Identify which cell holds the provided text, then report its (X, Y) central coordinate. 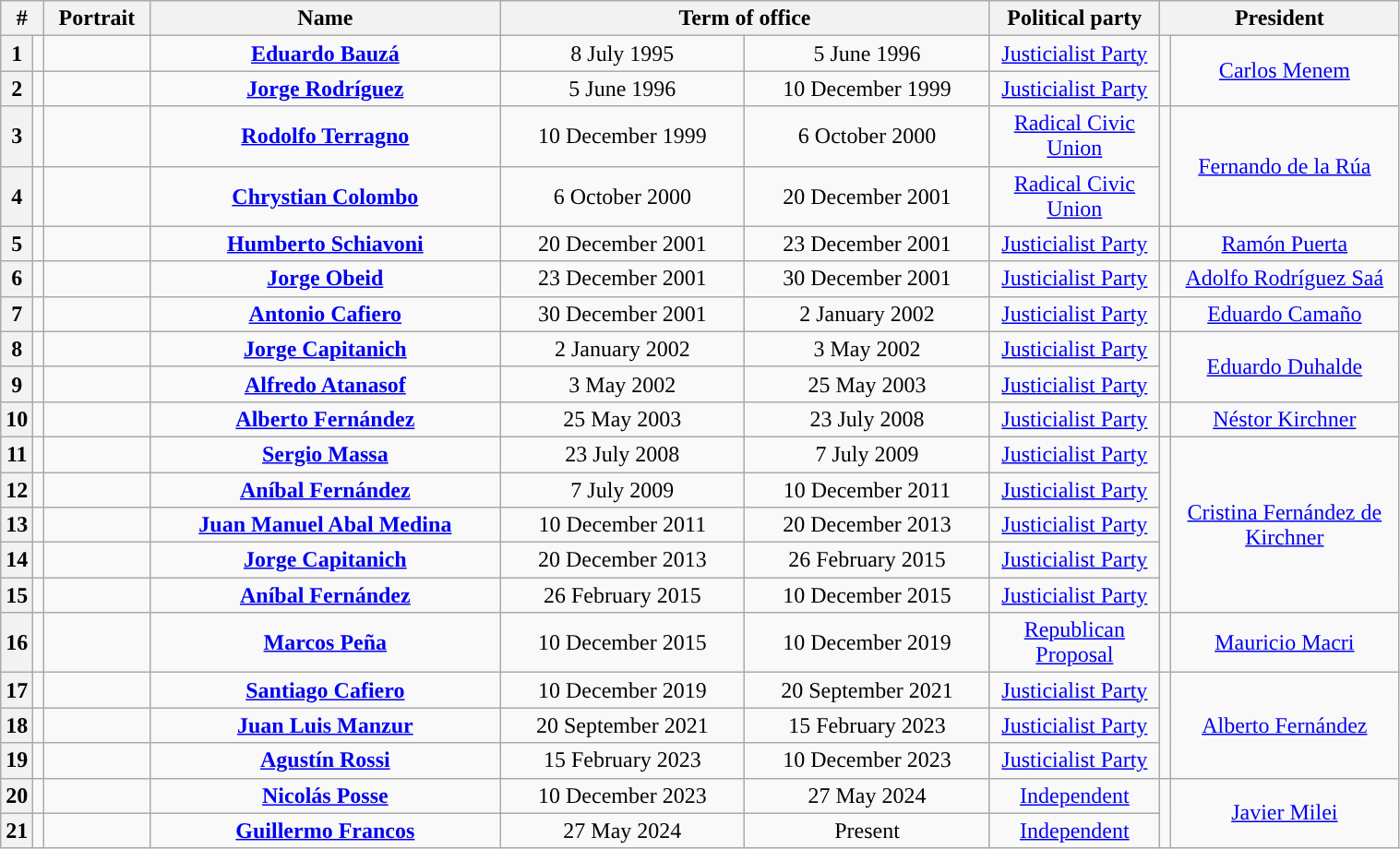
Chrystian Colombo (325, 196)
Ramón Puerta (1285, 244)
Portrait (97, 18)
Juan Luis Manzur (325, 725)
7 (17, 314)
Marcos Peña (325, 642)
Humberto Schiavoni (325, 244)
Alfredo Atanasof (325, 384)
4 (17, 196)
Sergio Massa (325, 454)
Eduardo Camaño (1285, 314)
20 (17, 795)
Jorge Rodríguez (325, 89)
Javier Milei (1285, 813)
Political party (1074, 18)
Fernando de la Rúa (1285, 166)
12 (17, 490)
6 (17, 279)
Carlos Menem (1285, 71)
16 (17, 642)
14 (17, 560)
# (22, 18)
Jorge Obeid (325, 279)
17 (17, 690)
Republican Proposal (1074, 642)
Santiago Cafiero (325, 690)
Present (868, 831)
Adolfo Rodríguez Saá (1285, 279)
8 July 1995 (622, 54)
10 (17, 419)
18 (17, 725)
Cristina Fernández de Kirchner (1285, 524)
9 (17, 384)
Guillermo Francos (325, 831)
8 (17, 349)
11 (17, 454)
1 (17, 54)
Eduardo Bauzá (325, 54)
21 (17, 831)
Juan Manuel Abal Medina (325, 525)
13 (17, 525)
Name (325, 18)
Rodolfo Terragno (325, 137)
Agustín Rossi (325, 760)
Eduardo Duhalde (1285, 366)
Term of office (745, 18)
Nicolás Posse (325, 795)
3 (17, 137)
15 (17, 595)
Antonio Cafiero (325, 314)
Mauricio Macri (1285, 642)
2 (17, 89)
Néstor Kirchner (1285, 419)
5 (17, 244)
President (1279, 18)
19 (17, 760)
